Output the [X, Y] coordinate of the center of the cell containing the given text.  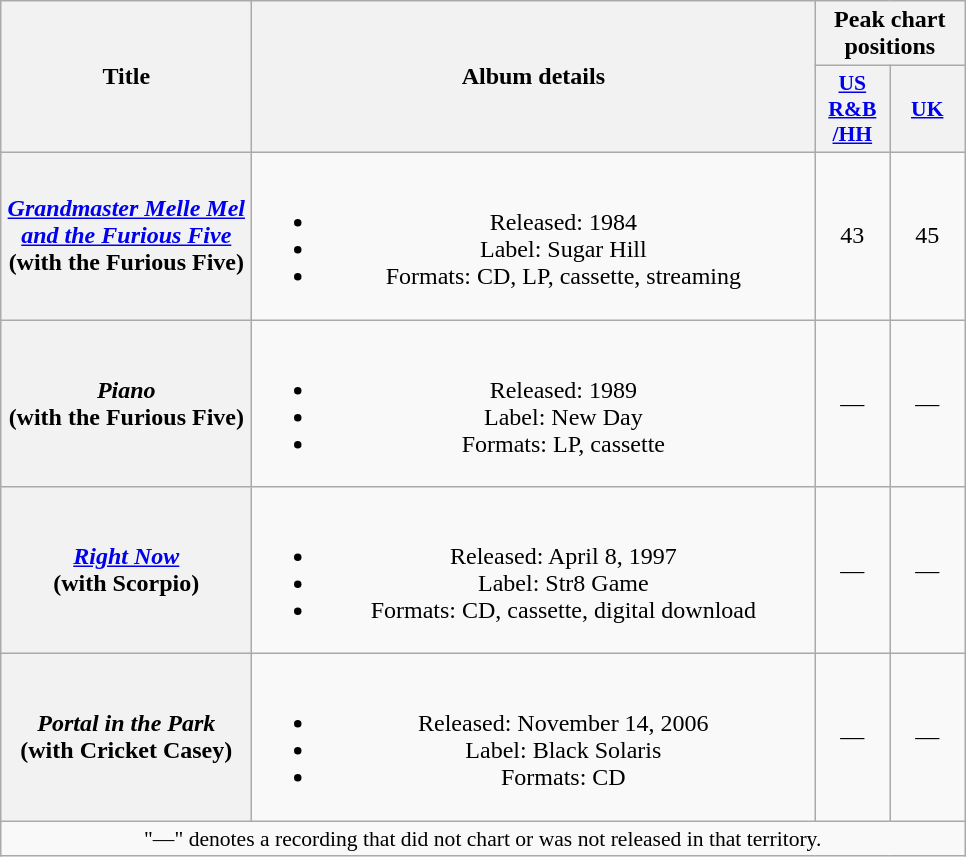
UK [928, 110]
43 [852, 236]
Portal in the Park(with Cricket Casey) [126, 738]
Released: April 8, 1997Label: Str8 GameFormats: CD, cassette, digital download [534, 570]
Album details [534, 77]
Peak chart positions [890, 34]
Released: 1989Label: New DayFormats: LP, cassette [534, 404]
"—" denotes a recording that did not chart or was not released in that territory. [483, 839]
USR&B/HH [852, 110]
Title [126, 77]
Right Now(with Scorpio) [126, 570]
Piano(with the Furious Five) [126, 404]
Released: 1984Label: Sugar HillFormats: CD, LP, cassette, streaming [534, 236]
Grandmaster Melle Mel and the Furious Five(with the Furious Five) [126, 236]
45 [928, 236]
Released: November 14, 2006Label: Black SolarisFormats: CD [534, 738]
